Extract the (x, y) coordinate from the center of the cell holding the provided text.  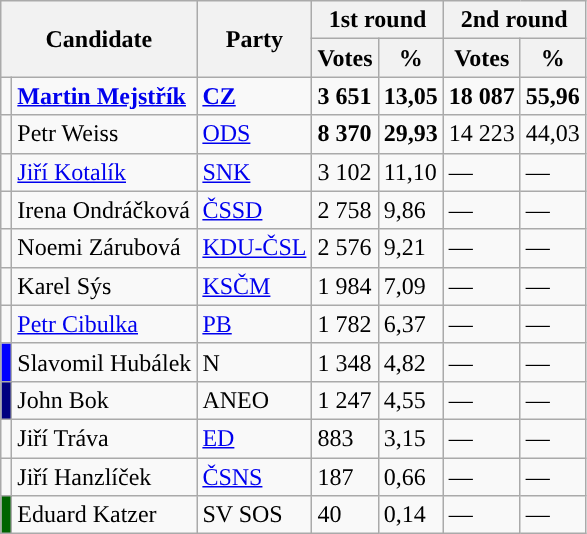
11,10 (410, 172)
Jiří Kotalík (104, 172)
ED (254, 438)
187 (345, 477)
Jiří Tráva (104, 438)
Jiří Hanzlíček (104, 477)
29,93 (410, 134)
0,14 (410, 515)
1 782 (345, 324)
883 (345, 438)
Noemi Zárubová (104, 248)
2 576 (345, 248)
ANEO (254, 400)
1st round (378, 20)
7,09 (410, 286)
Irena Ondráčková (104, 210)
Karel Sýs (104, 286)
8 370 (345, 134)
0,66 (410, 477)
Petr Weiss (104, 134)
1 247 (345, 400)
CZ (254, 96)
ČSSD (254, 210)
44,03 (552, 134)
John Bok (104, 400)
Slavomil Hubálek (104, 362)
6,37 (410, 324)
55,96 (552, 96)
SNK (254, 172)
3 651 (345, 96)
9,21 (410, 248)
PB (254, 324)
KDU-ČSL (254, 248)
N (254, 362)
2 758 (345, 210)
14 223 (482, 134)
Petr Cibulka (104, 324)
13,05 (410, 96)
ČSNS (254, 477)
3 102 (345, 172)
3,15 (410, 438)
Eduard Katzer (104, 515)
18 087 (482, 96)
Party (254, 39)
9,86 (410, 210)
KSČM (254, 286)
Martin Mejstřík (104, 96)
4,55 (410, 400)
Candidate (99, 39)
ODS (254, 134)
SV SOS (254, 515)
1 348 (345, 362)
40 (345, 515)
2nd round (514, 20)
4,82 (410, 362)
1 984 (345, 286)
